Pinpoint the cell where the given text exists, returning its [x, y] midpoint coordinate. 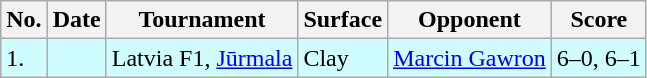
1. [24, 58]
Date [76, 20]
Marcin Gawron [470, 58]
Surface [343, 20]
Tournament [202, 20]
Opponent [470, 20]
Latvia F1, Jūrmala [202, 58]
Score [598, 20]
6–0, 6–1 [598, 58]
No. [24, 20]
Clay [343, 58]
